Locate the cell with the specified text and output its [x, y] center coordinate. 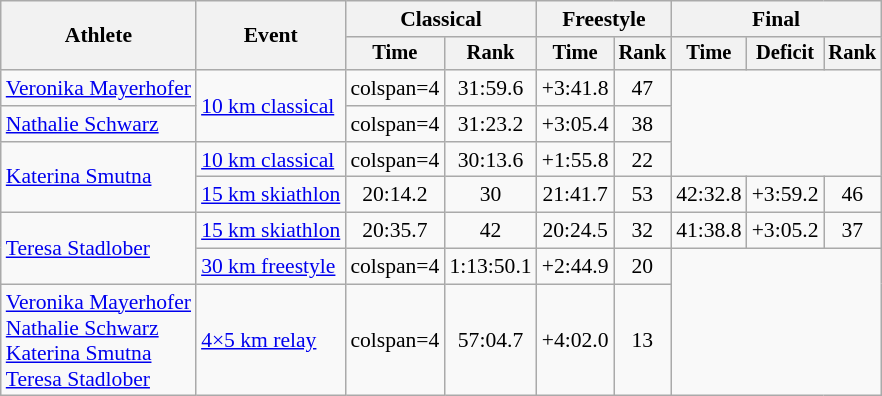
31:23.2 [490, 124]
32 [643, 231]
+3:41.8 [576, 88]
20:35.7 [394, 231]
Freestyle [604, 19]
Veronika MayerhoferNathalie SchwarzKaterina SmutnaTeresa Stadlober [98, 340]
37 [853, 231]
20:14.2 [394, 195]
Final [776, 19]
Event [270, 36]
Athlete [98, 36]
31:59.6 [490, 88]
+4:02.0 [576, 340]
53 [643, 195]
22 [643, 160]
30 km freestyle [270, 267]
+3:59.2 [786, 195]
46 [853, 195]
4×5 km relay [270, 340]
41:38.8 [708, 231]
Veronika Mayerhofer [98, 88]
20 [643, 267]
30:13.6 [490, 160]
+2:44.9 [576, 267]
+3:05.2 [786, 231]
Classical [440, 19]
20:24.5 [576, 231]
Deficit [786, 54]
47 [643, 88]
21:41.7 [576, 195]
42:32.8 [708, 195]
Katerina Smutna [98, 178]
1:13:50.1 [490, 267]
Teresa Stadlober [98, 248]
+1:55.8 [576, 160]
Nathalie Schwarz [98, 124]
13 [643, 340]
+3:05.4 [576, 124]
42 [490, 231]
30 [490, 195]
57:04.7 [490, 340]
38 [643, 124]
